Locate the cell with the specified text and output its (x, y) center coordinate. 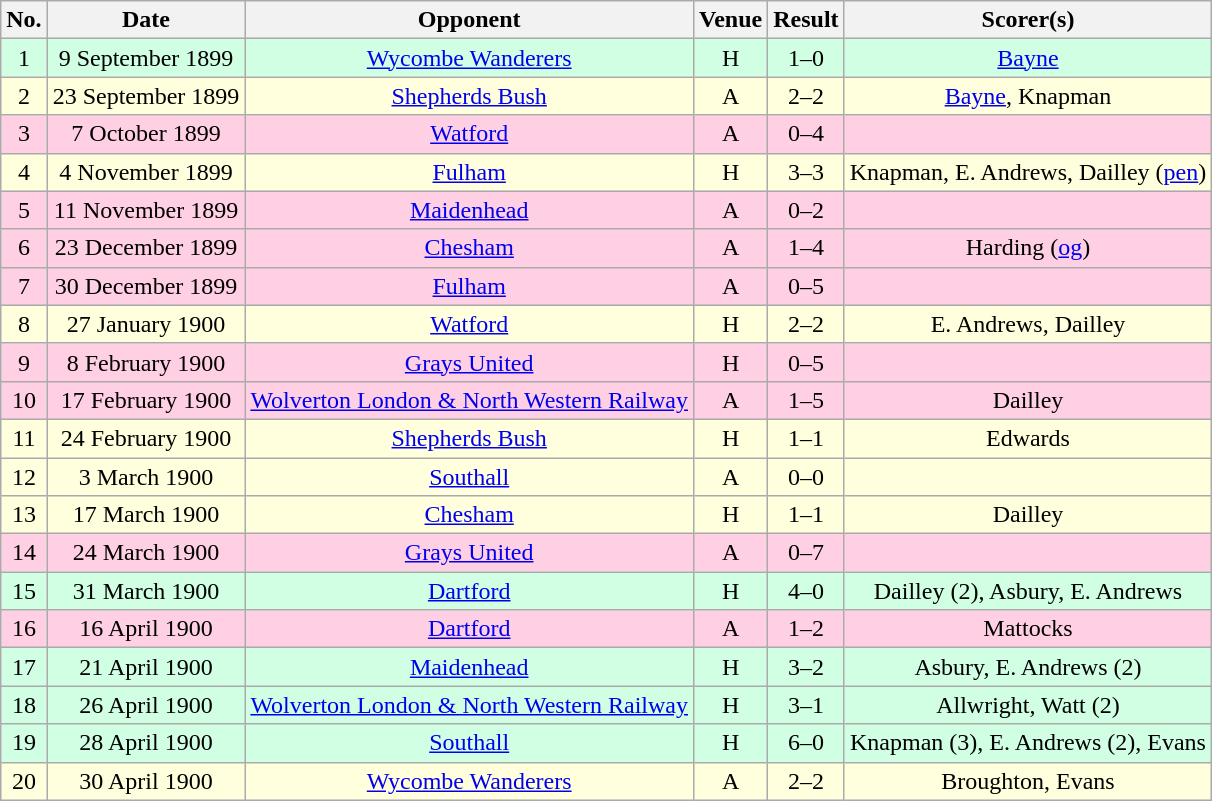
0–7 (806, 553)
Broughton, Evans (1028, 781)
19 (24, 743)
Dailley (2), Asbury, E. Andrews (1028, 591)
30 April 1900 (146, 781)
4 (24, 172)
9 September 1899 (146, 58)
3–3 (806, 172)
1 (24, 58)
7 October 1899 (146, 134)
24 February 1900 (146, 438)
1–0 (806, 58)
3 March 1900 (146, 477)
Date (146, 20)
0–2 (806, 210)
7 (24, 286)
15 (24, 591)
27 January 1900 (146, 324)
Opponent (470, 20)
13 (24, 515)
No. (24, 20)
21 April 1900 (146, 667)
Harding (og) (1028, 248)
31 March 1900 (146, 591)
1–5 (806, 400)
3–1 (806, 705)
6–0 (806, 743)
16 April 1900 (146, 629)
Mattocks (1028, 629)
23 December 1899 (146, 248)
17 (24, 667)
Bayne (1028, 58)
17 March 1900 (146, 515)
Allwright, Watt (2) (1028, 705)
Bayne, Knapman (1028, 96)
6 (24, 248)
3–2 (806, 667)
10 (24, 400)
28 April 1900 (146, 743)
Venue (731, 20)
16 (24, 629)
5 (24, 210)
Scorer(s) (1028, 20)
17 February 1900 (146, 400)
20 (24, 781)
11 (24, 438)
E. Andrews, Dailley (1028, 324)
Knapman, E. Andrews, Dailley (pen) (1028, 172)
9 (24, 362)
1–4 (806, 248)
Asbury, E. Andrews (2) (1028, 667)
18 (24, 705)
14 (24, 553)
30 December 1899 (146, 286)
23 September 1899 (146, 96)
26 April 1900 (146, 705)
1–2 (806, 629)
Result (806, 20)
2 (24, 96)
0–4 (806, 134)
3 (24, 134)
12 (24, 477)
0–0 (806, 477)
Edwards (1028, 438)
4–0 (806, 591)
Knapman (3), E. Andrews (2), Evans (1028, 743)
8 February 1900 (146, 362)
4 November 1899 (146, 172)
24 March 1900 (146, 553)
8 (24, 324)
11 November 1899 (146, 210)
